Identify which cell holds the provided text, then report its (x, y) central coordinate. 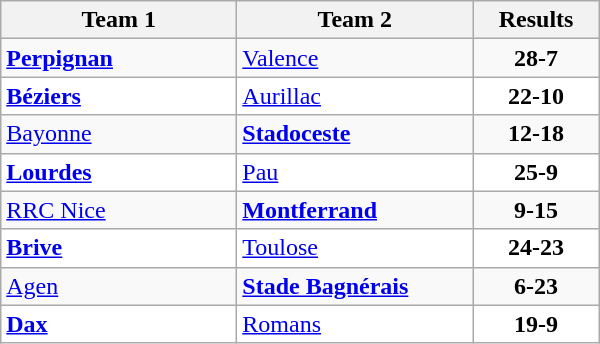
Dax (119, 324)
6-23 (536, 286)
Valence (355, 58)
Perpignan (119, 58)
12-18 (536, 134)
24-23 (536, 248)
19-9 (536, 324)
22-10 (536, 96)
Bayonne (119, 134)
Results (536, 20)
Lourdes (119, 172)
Pau (355, 172)
Agen (119, 286)
Stadoceste (355, 134)
Montferrand (355, 210)
Team 1 (119, 20)
Team 2 (355, 20)
Stade Bagnérais (355, 286)
Toulose (355, 248)
25-9 (536, 172)
RRC Nice (119, 210)
Aurillac (355, 96)
Romans (355, 324)
Brive (119, 248)
Béziers (119, 96)
28-7 (536, 58)
9-15 (536, 210)
